Pinpoint the cell where the given text exists, returning its [X, Y] midpoint coordinate. 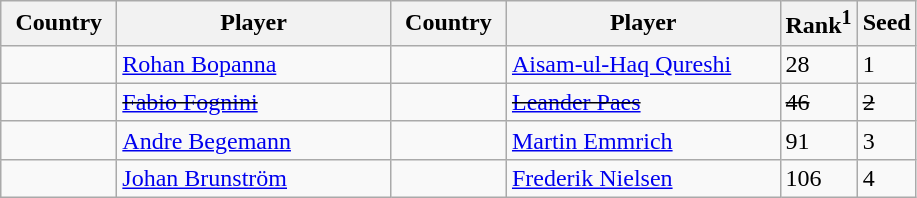
Leander Paes [643, 102]
91 [818, 140]
Johan Brunström [254, 178]
Rank1 [818, 24]
46 [818, 102]
Fabio Fognini [254, 102]
2 [886, 102]
Aisam-ul-Haq Qureshi [643, 64]
106 [818, 178]
4 [886, 178]
3 [886, 140]
Martin Emmrich [643, 140]
Seed [886, 24]
Andre Begemann [254, 140]
28 [818, 64]
1 [886, 64]
Frederik Nielsen [643, 178]
Rohan Bopanna [254, 64]
